Return the (x, y) coordinate for the center point of the cell that contains the specified text.  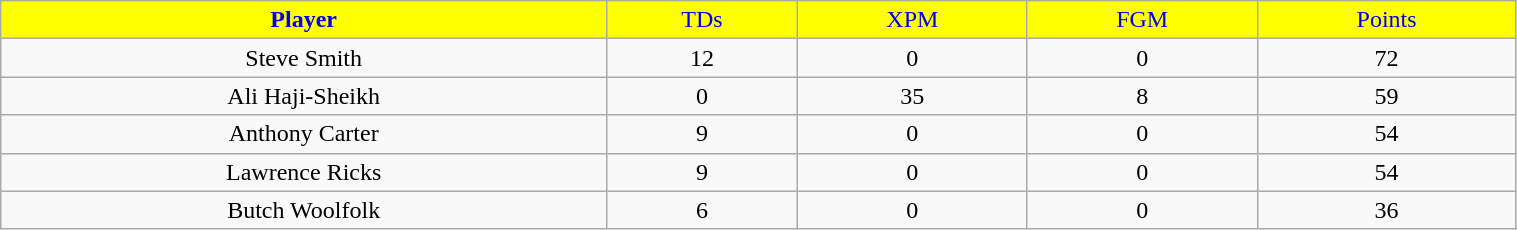
36 (1386, 210)
Anthony Carter (304, 134)
XPM (912, 20)
6 (702, 210)
35 (912, 96)
Points (1386, 20)
Player (304, 20)
Lawrence Ricks (304, 172)
59 (1386, 96)
12 (702, 58)
Butch Woolfolk (304, 210)
TDs (702, 20)
Ali Haji-Sheikh (304, 96)
8 (1142, 96)
FGM (1142, 20)
72 (1386, 58)
Steve Smith (304, 58)
